Extract the (X, Y) coordinate from the center of the cell holding the provided text.  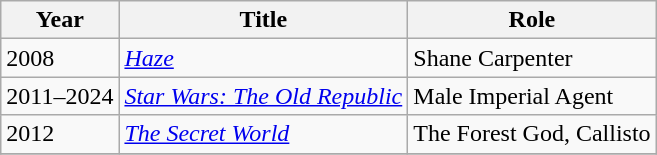
Shane Carpenter (532, 58)
2012 (60, 134)
The Secret World (264, 134)
2011–2024 (60, 96)
Title (264, 20)
Haze (264, 58)
Male Imperial Agent (532, 96)
Star Wars: The Old Republic (264, 96)
2008 (60, 58)
Year (60, 20)
The Forest God, Callisto (532, 134)
Role (532, 20)
